Provide the [x, y] coordinate of the cell's center where the given text is located.  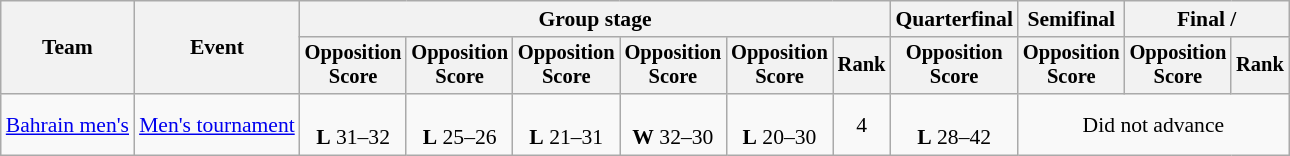
L 28–42 [954, 124]
Group stage [596, 19]
L 20–30 [780, 124]
Final / [1207, 19]
Quarterfinal [954, 19]
Bahrain men's [68, 124]
Did not advance [1154, 124]
L 21–31 [566, 124]
W 32–30 [674, 124]
L 25–26 [460, 124]
4 [862, 124]
L 31–32 [354, 124]
Men's tournament [217, 124]
Semifinal [1072, 19]
Event [217, 48]
Team [68, 48]
